Capture the cell that displays the provided text and extract its [x, y] central coordinate. 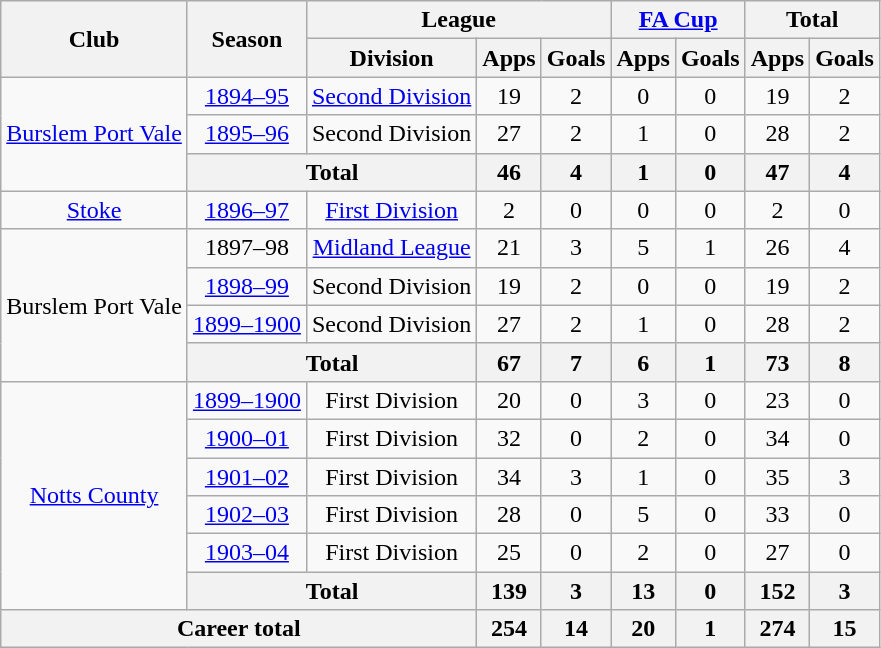
152 [777, 591]
254 [509, 629]
274 [777, 629]
26 [777, 248]
1897–98 [246, 248]
Midland League [391, 248]
47 [777, 172]
14 [576, 629]
67 [509, 362]
Stoke [94, 210]
35 [777, 477]
1895–96 [246, 134]
1901–02 [246, 477]
Division [391, 58]
139 [509, 591]
32 [509, 438]
13 [643, 591]
1903–04 [246, 553]
8 [845, 362]
46 [509, 172]
FA Cup [678, 20]
Season [246, 39]
33 [777, 515]
25 [509, 553]
7 [576, 362]
1902–03 [246, 515]
6 [643, 362]
Career total [239, 629]
League [458, 20]
1896–97 [246, 210]
23 [777, 400]
21 [509, 248]
1900–01 [246, 438]
1898–99 [246, 286]
73 [777, 362]
1894–95 [246, 96]
Notts County [94, 495]
15 [845, 629]
Club [94, 39]
